Locate the cell with the specified text and output its [x, y] center coordinate. 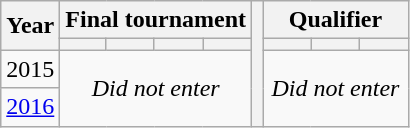
Qualifier [336, 20]
2016 [30, 107]
Final tournament [156, 20]
2015 [30, 69]
Year [30, 26]
